Find where the given text appears and provide that cell's center as (x, y) coordinate. 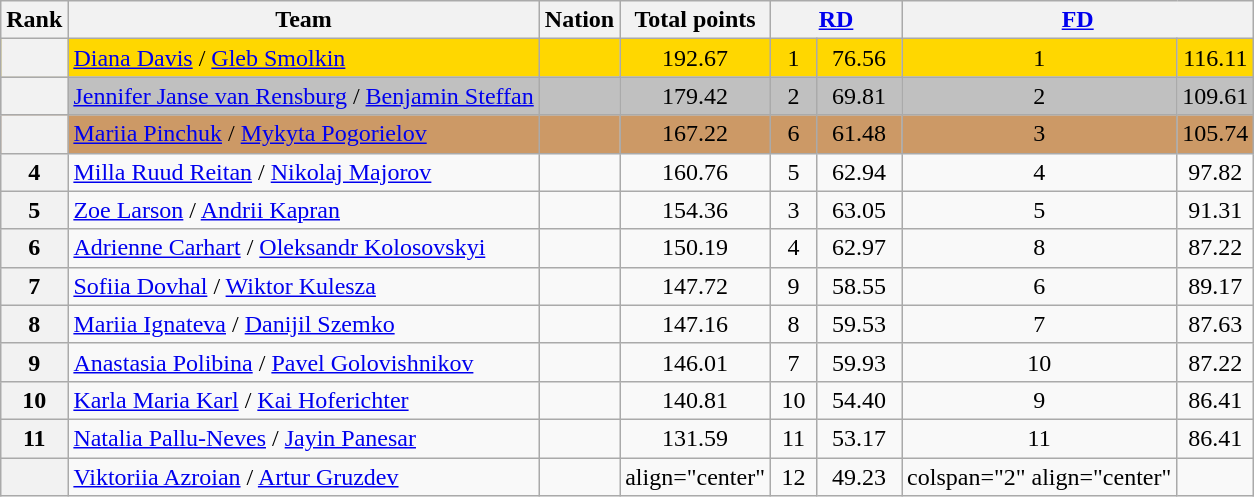
Total points (696, 20)
62.97 (858, 248)
Mariia Pinchuk / Mykyta Pogorielov (304, 134)
53.17 (858, 438)
167.22 (696, 134)
97.82 (1216, 172)
Natalia Pallu-Neves / Jayin Panesar (304, 438)
58.55 (858, 286)
147.72 (696, 286)
FD (1078, 20)
Anastasia Polibina / Pavel Golovishnikov (304, 362)
59.93 (858, 362)
131.59 (696, 438)
140.81 (696, 400)
91.31 (1216, 210)
87.63 (1216, 324)
Mariia Ignateva / Danijil Szemko (304, 324)
116.11 (1216, 58)
Karla Maria Karl / Kai Hoferichter (304, 400)
109.61 (1216, 96)
Adrienne Carhart / Oleksandr Kolosovskyi (304, 248)
RD (836, 20)
colspan="2" align="center" (1040, 477)
Viktoriia Azroian / Artur Gruzdev (304, 477)
59.53 (858, 324)
192.67 (696, 58)
Zoe Larson / Andrii Kapran (304, 210)
49.23 (858, 477)
54.40 (858, 400)
89.17 (1216, 286)
154.36 (696, 210)
Nation (579, 20)
160.76 (696, 172)
147.16 (696, 324)
146.01 (696, 362)
63.05 (858, 210)
12 (793, 477)
Team (304, 20)
61.48 (858, 134)
Jennifer Janse van Rensburg / Benjamin Steffan (304, 96)
105.74 (1216, 134)
align="center" (696, 477)
Sofiia Dovhal / Wiktor Kulesza (304, 286)
62.94 (858, 172)
Milla Ruud Reitan / Nikolaj Majorov (304, 172)
Diana Davis / Gleb Smolkin (304, 58)
Rank (34, 20)
150.19 (696, 248)
69.81 (858, 96)
76.56 (858, 58)
179.42 (696, 96)
